Detect which cell encompasses the target text, then output its [x, y] center coordinate. 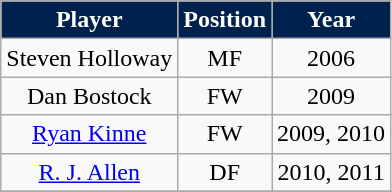
2009, 2010 [332, 134]
Position [225, 20]
2009 [332, 96]
R. J. Allen [90, 172]
2010, 2011 [332, 172]
MF [225, 58]
DF [225, 172]
Dan Bostock [90, 96]
Steven Holloway [90, 58]
Player [90, 20]
Year [332, 20]
2006 [332, 58]
Ryan Kinne [90, 134]
